Identify which cell holds the provided text, then report its (x, y) central coordinate. 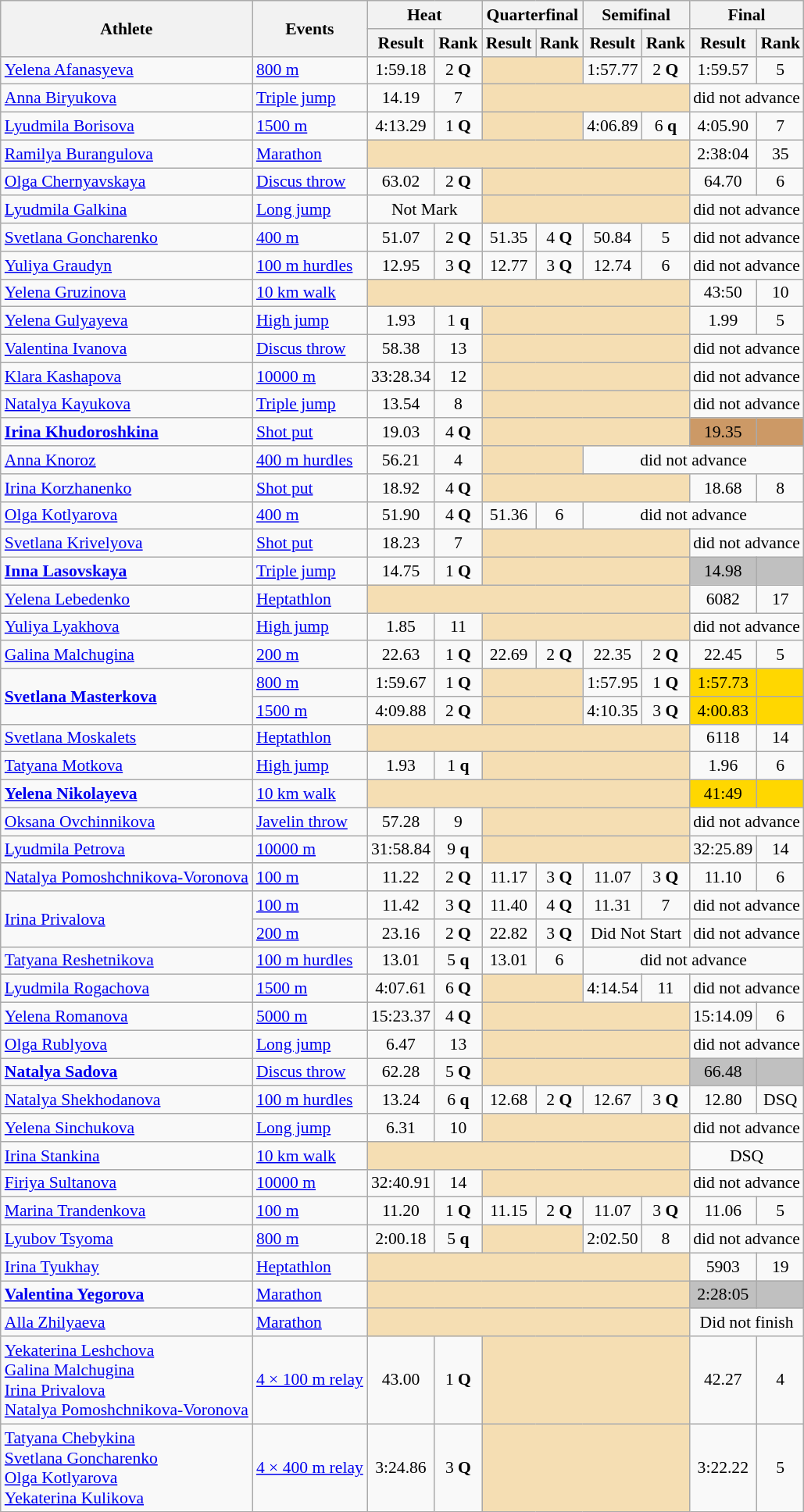
Inna Lasovskaya (127, 572)
11.06 (723, 1211)
6.31 (401, 1128)
2:38:04 (723, 154)
Yelena Romanova (127, 1017)
6082 (723, 599)
1:57.77 (613, 70)
12.74 (613, 266)
50.84 (613, 237)
3:22.22 (723, 1467)
4:07.61 (401, 989)
Svetlana Moskalets (127, 738)
Galina Malchugina (127, 655)
Yekaterina LeshchovaGalina MalchuginaIrina PrivalovaNatalya Pomoshchnikova-Voronova (127, 1380)
Quarterfinal (533, 15)
Athlete (127, 28)
11.20 (401, 1211)
Javelin throw (309, 822)
9 q (458, 850)
32:25.89 (723, 850)
32:40.91 (401, 1183)
Irina Korzhanenko (127, 488)
Natalya Kayukova (127, 405)
Did not finish (747, 1323)
Yuliya Lyakhova (127, 627)
Final (747, 15)
18.68 (723, 488)
62.28 (401, 1072)
22.82 (509, 933)
Natalya Pomoshchnikova-Voronova (127, 878)
Tatyana Motkova (127, 766)
3:24.86 (401, 1467)
Yuliya Graudyn (127, 266)
1:59.67 (401, 683)
57.28 (401, 822)
Yelena Nikolayeva (127, 794)
Lyudmila Galkina (127, 210)
51.90 (401, 515)
Yelena Sinchukova (127, 1128)
Yelena Gruzinova (127, 293)
11.40 (509, 905)
19.35 (723, 433)
17 (780, 599)
22.63 (401, 655)
Alla Zhilyaeva (127, 1323)
Olga Rublyova (127, 1044)
6118 (723, 738)
1:59.18 (401, 70)
Heat (425, 15)
64.70 (723, 182)
Irina Privalova (127, 918)
4 × 400 m relay (309, 1467)
4:10.35 (613, 711)
18.92 (401, 488)
Marina Trandenkova (127, 1211)
Lyudmila Borisova (127, 127)
23.16 (401, 933)
Did Not Start (636, 933)
1:59.57 (723, 70)
33:28.34 (401, 376)
6.47 (401, 1044)
15:14.09 (723, 1017)
Irina Khudoroshkina (127, 433)
Yelena Lebedenko (127, 599)
43.00 (401, 1380)
Anna Biryukova (127, 98)
1.99 (723, 321)
11.10 (723, 878)
9 (458, 822)
63.02 (401, 182)
19.03 (401, 433)
15:23.37 (401, 1017)
Anna Knoroz (127, 460)
12.80 (723, 1100)
Oksana Ovchinnikova (127, 822)
4:09.88 (401, 711)
Lyudmila Petrova (127, 850)
Yelena Afanasyeva (127, 70)
Olga Chernyavskaya (127, 182)
42.27 (723, 1380)
Natalya Sadova (127, 1072)
Not Mark (425, 210)
Events (309, 28)
1:57.95 (613, 683)
43:50 (723, 293)
Valentina Yegorova (127, 1295)
35 (780, 154)
14.98 (723, 572)
11.42 (401, 905)
12.77 (509, 266)
51.35 (509, 237)
12.95 (401, 266)
41:49 (723, 794)
4:05.90 (723, 127)
58.38 (401, 349)
6 Q (458, 989)
13.54 (401, 405)
Semifinal (636, 15)
Svetlana Goncharenko (127, 237)
22.45 (723, 655)
Tatyana ChebykinaSvetlana GoncharenkoOlga KotlyarovaYekaterina Kulikova (127, 1467)
13.24 (401, 1100)
Firiya Sultanova (127, 1183)
5000 m (309, 1017)
66.48 (723, 1072)
1:57.73 (723, 683)
4:14.54 (613, 989)
11.22 (401, 878)
14.19 (401, 98)
Olga Kotlyarova (127, 515)
1.85 (401, 627)
Lyubov Tsyoma (127, 1239)
2:02.50 (613, 1239)
22.35 (613, 655)
4:06.89 (613, 127)
Valentina Ivanova (127, 349)
51.36 (509, 515)
Ramilya Burangulova (127, 154)
11.31 (613, 905)
12 (458, 376)
2:00.18 (401, 1239)
Klara Kashapova (127, 376)
5 Q (458, 1072)
11.17 (509, 878)
19 (780, 1267)
22.69 (509, 655)
12.67 (613, 1100)
2:28:05 (723, 1295)
4:13.29 (401, 127)
400 m hurdles (309, 460)
5903 (723, 1267)
51.07 (401, 237)
11.15 (509, 1211)
4:00.83 (723, 711)
Lyudmila Rogachova (127, 989)
4 × 100 m relay (309, 1380)
Tatyana Reshetnikova (127, 961)
18.23 (401, 544)
Svetlana Krivelyova (127, 544)
Irina Stankina (127, 1156)
56.21 (401, 460)
12.68 (509, 1100)
Natalya Shekhodanova (127, 1100)
Svetlana Masterkova (127, 697)
Irina Tyukhay (127, 1267)
1.96 (723, 766)
Yelena Gulyayeva (127, 321)
31:58.84 (401, 850)
14.75 (401, 572)
